Locate the cell with the specified text and output its [X, Y] center coordinate. 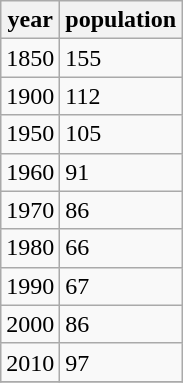
1850 [30, 58]
2010 [30, 362]
97 [121, 362]
1980 [30, 248]
1960 [30, 172]
1970 [30, 210]
1990 [30, 286]
year [30, 20]
91 [121, 172]
1950 [30, 134]
1900 [30, 96]
2000 [30, 324]
155 [121, 58]
112 [121, 96]
105 [121, 134]
population [121, 20]
66 [121, 248]
67 [121, 286]
